For the text-containing cell, return its midpoint in [x, y] coordinate format. 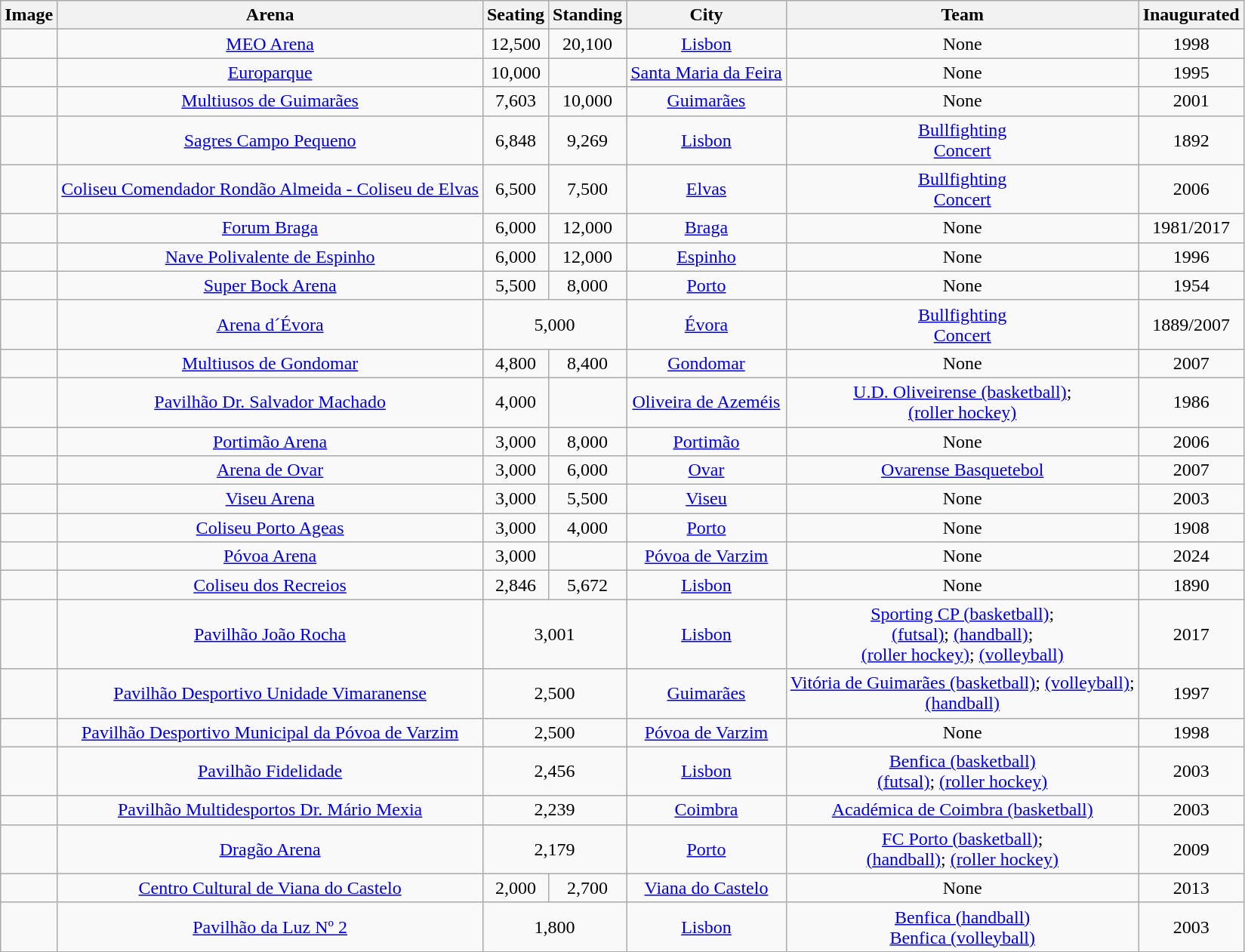
Pavilhão Multidesportos Dr. Mário Mexia [270, 810]
Espinho [707, 257]
3,001 [554, 634]
1996 [1191, 257]
Inaugurated [1191, 15]
Seating [515, 15]
Viseu Arena [270, 499]
Multiusos de Guimarães [270, 101]
1954 [1191, 285]
Benfica (handball)Benfica (volleyball) [962, 927]
Vitória de Guimarães (basketball); (volleyball);(handball) [962, 693]
Dragão Arena [270, 849]
Coimbra [707, 810]
1889/2007 [1191, 325]
Ovar [707, 470]
U.D. Oliveirense (basketball);(roller hockey) [962, 402]
2017 [1191, 634]
2024 [1191, 556]
Centro Cultural de Viana do Castelo [270, 888]
6,848 [515, 140]
Team [962, 15]
Arena d´Évora [270, 325]
Gondomar [707, 363]
Nave Polivalente de Espinho [270, 257]
1892 [1191, 140]
Pavilhão Dr. Salvador Machado [270, 402]
2009 [1191, 849]
20,100 [587, 44]
Pavilhão Desportivo Unidade Vimaranense [270, 693]
Sporting CP (basketball);(futsal); (handball);(roller hockey); (volleyball) [962, 634]
Image [29, 15]
7,500 [587, 189]
2,000 [515, 888]
1908 [1191, 528]
Santa Maria da Feira [707, 72]
2,700 [587, 888]
8,400 [587, 363]
Benfica (basketball)(futsal); (roller hockey) [962, 772]
Viseu [707, 499]
Super Bock Arena [270, 285]
Coliseu dos Recreios [270, 585]
Europarque [270, 72]
Multiusos de Gondomar [270, 363]
12,500 [515, 44]
Viana do Castelo [707, 888]
Portimão [707, 442]
Póvoa Arena [270, 556]
Forum Braga [270, 228]
2,456 [554, 772]
Arena de Ovar [270, 470]
Pavilhão da Luz Nº 2 [270, 927]
2001 [1191, 101]
Oliveira de Azeméis [707, 402]
Académica de Coimbra (basketball) [962, 810]
Standing [587, 15]
Pavilhão Fidelidade [270, 772]
6,500 [515, 189]
1890 [1191, 585]
5,672 [587, 585]
Braga [707, 228]
2013 [1191, 888]
City [707, 15]
Coliseu Comendador Rondão Almeida - Coliseu de Elvas [270, 189]
1997 [1191, 693]
1981/2017 [1191, 228]
1,800 [554, 927]
4,800 [515, 363]
Évora [707, 325]
Sagres Campo Pequeno [270, 140]
2,179 [554, 849]
Arena [270, 15]
Elvas [707, 189]
7,603 [515, 101]
Coliseu Porto Ageas [270, 528]
Portimão Arena [270, 442]
1995 [1191, 72]
Pavilhão Desportivo Municipal da Póvoa de Varzim [270, 732]
Pavilhão João Rocha [270, 634]
MEO Arena [270, 44]
5,000 [554, 325]
Ovarense Basquetebol [962, 470]
2,239 [554, 810]
1986 [1191, 402]
9,269 [587, 140]
FC Porto (basketball);(handball); (roller hockey) [962, 849]
2,846 [515, 585]
